Search for the cell housing the specified text and yield its [X, Y] center coordinate. 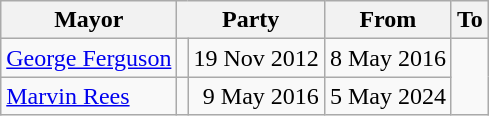
Marvin Rees [89, 96]
19 Nov 2012 [256, 58]
8 May 2016 [388, 58]
Party [250, 20]
George Ferguson [89, 58]
To [470, 20]
Mayor [89, 20]
9 May 2016 [256, 96]
5 May 2024 [388, 96]
From [388, 20]
